From the cell containing the given text, extract its center point as (X, Y) coordinate. 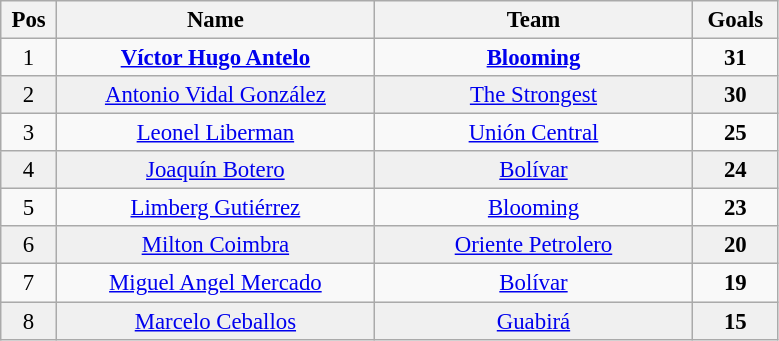
Pos (29, 20)
Leonel Liberman (215, 133)
8 (29, 321)
Antonio Vidal González (215, 95)
Joaquín Botero (215, 170)
Guabirá (533, 321)
Oriente Petrolero (533, 245)
Víctor Hugo Antelo (215, 58)
Unión Central (533, 133)
30 (736, 95)
24 (736, 170)
3 (29, 133)
Miguel Angel Mercado (215, 283)
31 (736, 58)
Milton Coimbra (215, 245)
Name (215, 20)
4 (29, 170)
Team (533, 20)
19 (736, 283)
7 (29, 283)
20 (736, 245)
Limberg Gutiérrez (215, 208)
15 (736, 321)
25 (736, 133)
Marcelo Ceballos (215, 321)
5 (29, 208)
23 (736, 208)
Goals (736, 20)
6 (29, 245)
1 (29, 58)
The Strongest (533, 95)
2 (29, 95)
